Detect which cell encompasses the target text, then output its [x, y] center coordinate. 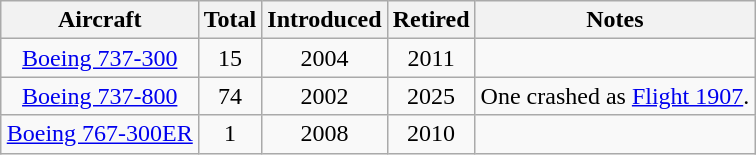
Aircraft [100, 20]
2002 [324, 96]
15 [230, 58]
2010 [431, 134]
2004 [324, 58]
Notes [615, 20]
2008 [324, 134]
2011 [431, 58]
Boeing 767-300ER [100, 134]
Introduced [324, 20]
One crashed as Flight 1907. [615, 96]
2025 [431, 96]
Total [230, 20]
74 [230, 96]
1 [230, 134]
Boeing 737-800 [100, 96]
Retired [431, 20]
Boeing 737-300 [100, 58]
